For the text-containing cell, return its midpoint in [x, y] coordinate format. 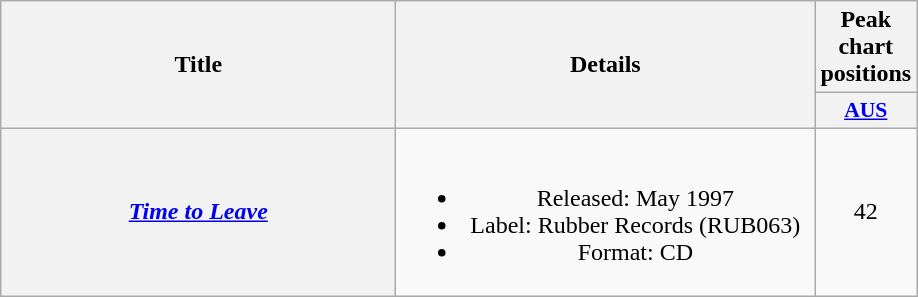
Title [198, 65]
Peak chart positions [866, 47]
Released: May 1997Label: Rubber Records (RUB063)Format: CD [606, 212]
42 [866, 212]
AUS [866, 111]
Details [606, 65]
Time to Leave [198, 212]
